Extract the [x, y] coordinate from the center of the cell holding the provided text.  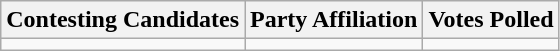
Party Affiliation [334, 20]
Votes Polled [491, 20]
Contesting Candidates [123, 20]
